Find where the given text appears and provide that cell's center as (x, y) coordinate. 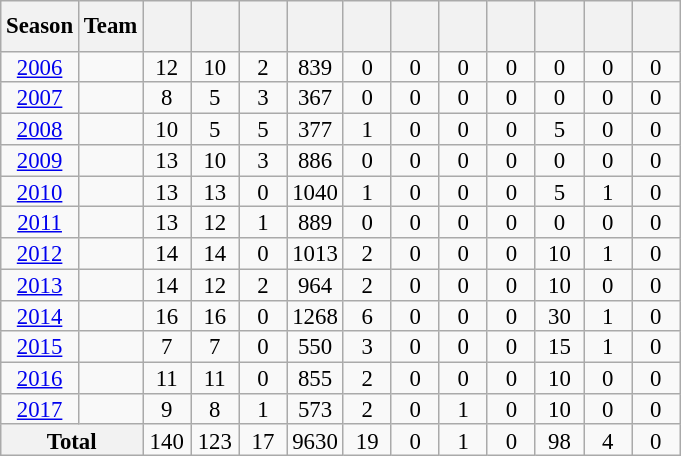
4 (608, 440)
2007 (40, 98)
98 (559, 440)
2017 (40, 410)
17 (263, 440)
Total (72, 440)
19 (367, 440)
1040 (315, 192)
2006 (40, 66)
1268 (315, 316)
2015 (40, 346)
550 (315, 346)
964 (315, 284)
9 (167, 410)
377 (315, 130)
140 (167, 440)
30 (559, 316)
Season (40, 26)
886 (315, 160)
Team (110, 26)
2016 (40, 378)
2009 (40, 160)
2014 (40, 316)
2008 (40, 130)
123 (215, 440)
2011 (40, 222)
2013 (40, 284)
839 (315, 66)
2010 (40, 192)
6 (367, 316)
855 (315, 378)
2012 (40, 254)
367 (315, 98)
889 (315, 222)
15 (559, 346)
9630 (315, 440)
573 (315, 410)
1013 (315, 254)
